Capture the cell that displays the provided text and extract its [X, Y] central coordinate. 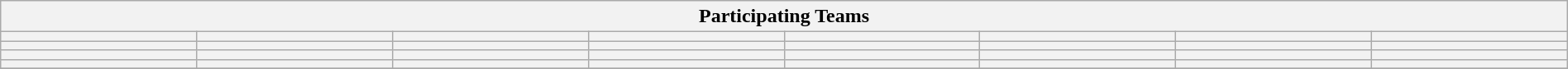
Participating Teams [784, 16]
